Search for the cell housing the specified text and yield its [X, Y] center coordinate. 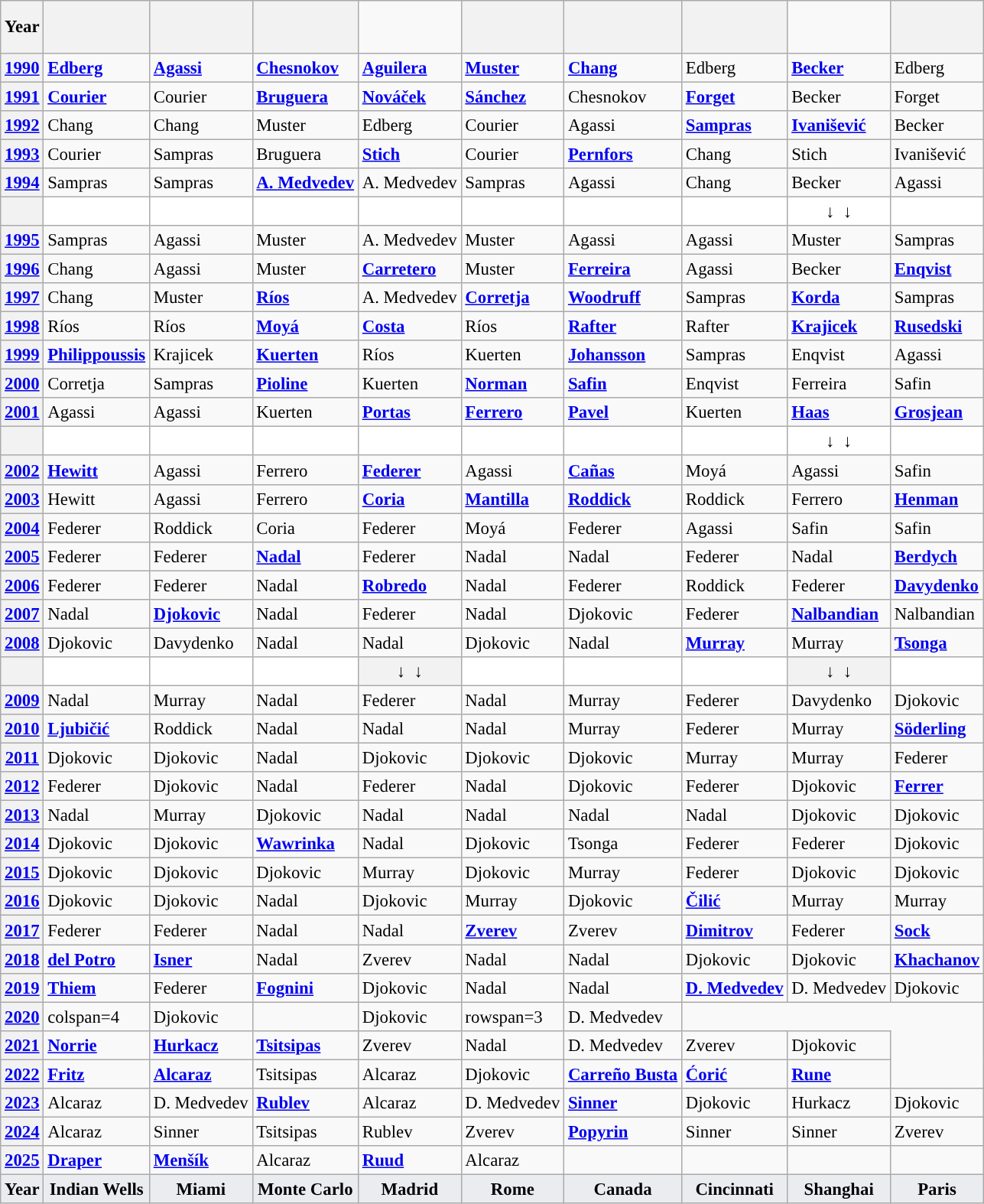
Aguilera [410, 67]
Madrid [410, 1189]
2020 [22, 1017]
Rusedski [937, 327]
Carretero [410, 268]
Mantilla [512, 499]
Norrie [96, 1046]
2001 [22, 412]
2010 [22, 729]
Rune [839, 1074]
Robredo [410, 585]
Miami [200, 1189]
2023 [22, 1103]
Monte Carlo [305, 1189]
Ljubičić [96, 729]
1999 [22, 355]
1996 [22, 268]
Söderling [937, 729]
Pernfors [623, 154]
Čilić [734, 902]
1994 [22, 183]
Cañas [623, 470]
2022 [22, 1074]
Portas [410, 412]
1992 [22, 125]
Dimitrov [734, 930]
2007 [22, 614]
1990 [22, 67]
2005 [22, 556]
2002 [22, 470]
Ferrer [937, 786]
2000 [22, 384]
2019 [22, 988]
Paris [937, 1189]
2021 [22, 1046]
Costa [410, 327]
Ruud [410, 1160]
Ćorić [734, 1074]
2017 [22, 930]
Pavel [623, 412]
Rome [512, 1189]
Sock [937, 930]
Korda [839, 298]
Wawrinka [305, 844]
Carreño Busta [623, 1074]
2024 [22, 1131]
Nováček [410, 96]
2013 [22, 815]
2009 [22, 700]
1991 [22, 96]
Khachanov [937, 959]
Canada [623, 1189]
1995 [22, 240]
Thiem [96, 988]
2004 [22, 528]
Isner [200, 959]
2003 [22, 499]
Draper [96, 1160]
Pioline [305, 384]
1993 [22, 154]
2018 [22, 959]
Fritz [96, 1074]
2008 [22, 643]
2012 [22, 786]
Indian Wells [96, 1189]
Johansson [623, 355]
1997 [22, 298]
Henman [937, 499]
Grosjean [937, 412]
colspan=4 [96, 1017]
2014 [22, 844]
Popyrin [623, 1131]
Philippoussis [96, 355]
Berdych [937, 556]
2025 [22, 1160]
del Potro [96, 959]
Fognini [305, 988]
Menšík [200, 1160]
Sánchez [512, 96]
2011 [22, 758]
Woodruff [623, 298]
2015 [22, 873]
rowspan=3 [512, 1017]
Norman [512, 384]
Cincinnati [734, 1189]
Shanghai [839, 1189]
Haas [839, 412]
1998 [22, 327]
2016 [22, 902]
2006 [22, 585]
